Capture the cell that displays the provided text and extract its [X, Y] central coordinate. 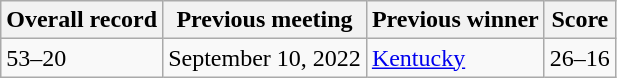
26–16 [580, 58]
Score [580, 20]
Previous winner [455, 20]
Previous meeting [265, 20]
53–20 [82, 58]
Overall record [82, 20]
September 10, 2022 [265, 58]
Kentucky [455, 58]
